Scan for the cell matching the given text and deliver its (x, y) coordinate at center. 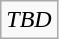
TBD (29, 20)
